Return (x, y) of the center of cell containing provided text 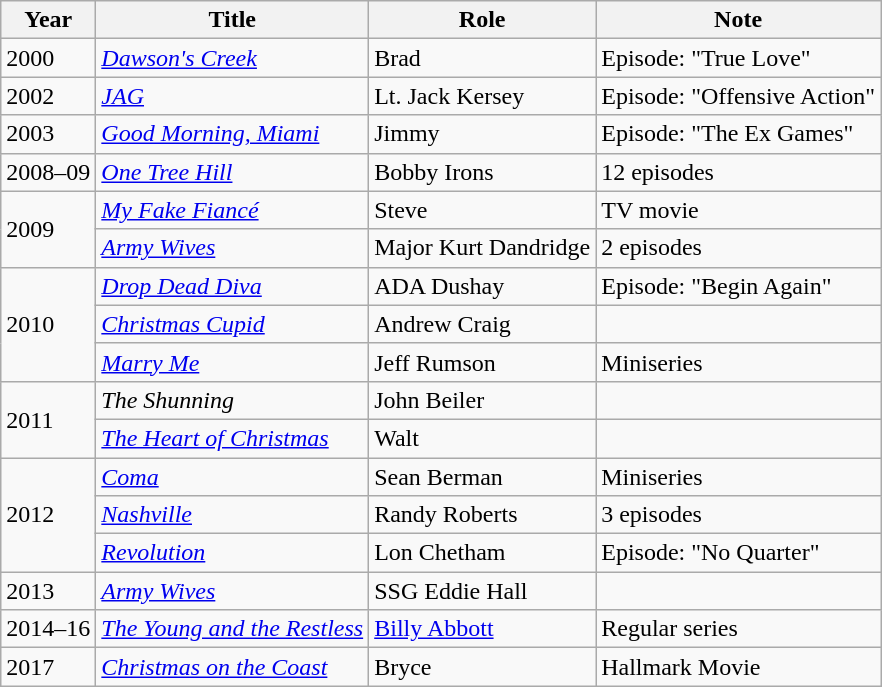
Revolution (232, 553)
Steve (482, 210)
My Fake Fiancé (232, 210)
Drop Dead Diva (232, 286)
Good Morning, Miami (232, 134)
12 episodes (738, 172)
Jeff Rumson (482, 362)
2010 (48, 324)
TV movie (738, 210)
2008–09 (48, 172)
The Heart of Christmas (232, 438)
2002 (48, 96)
2013 (48, 591)
Randy Roberts (482, 515)
2011 (48, 419)
2017 (48, 667)
2 episodes (738, 248)
Walt (482, 438)
Lt. Jack Kersey (482, 96)
Christmas Cupid (232, 324)
Nashville (232, 515)
Bobby Irons (482, 172)
Jimmy (482, 134)
2009 (48, 229)
Sean Berman (482, 477)
Episode: "The Ex Games" (738, 134)
Marry Me (232, 362)
Regular series (738, 629)
Major Kurt Dandridge (482, 248)
Note (738, 20)
Lon Chetham (482, 553)
Billy Abbott (482, 629)
ADA Dushay (482, 286)
2003 (48, 134)
Coma (232, 477)
2014–16 (48, 629)
JAG (232, 96)
Title (232, 20)
One Tree Hill (232, 172)
Episode: "True Love" (738, 58)
Role (482, 20)
Bryce (482, 667)
Episode: "No Quarter" (738, 553)
Brad (482, 58)
Andrew Craig (482, 324)
Dawson's Creek (232, 58)
Christmas on the Coast (232, 667)
Hallmark Movie (738, 667)
The Shunning (232, 400)
The Young and the Restless (232, 629)
Episode: "Begin Again" (738, 286)
Year (48, 20)
John Beiler (482, 400)
Episode: "Offensive Action" (738, 96)
SSG Eddie Hall (482, 591)
2000 (48, 58)
3 episodes (738, 515)
2012 (48, 515)
